Provide the (X, Y) coordinate of the cell's center where the given text is located.  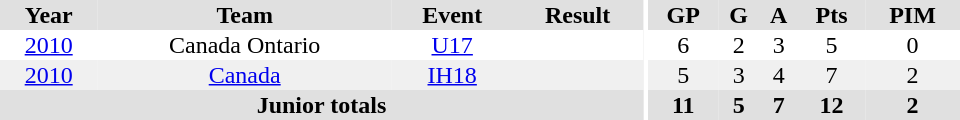
Result (578, 15)
Event (452, 15)
0 (912, 45)
Junior totals (322, 105)
4 (778, 75)
11 (684, 105)
6 (684, 45)
Pts (832, 15)
U17 (452, 45)
Canada (244, 75)
Team (244, 15)
12 (832, 105)
GP (684, 15)
G (738, 15)
PIM (912, 15)
Canada Ontario (244, 45)
A (778, 15)
IH18 (452, 75)
Year (48, 15)
